Return [x, y] of the center of cell containing provided text 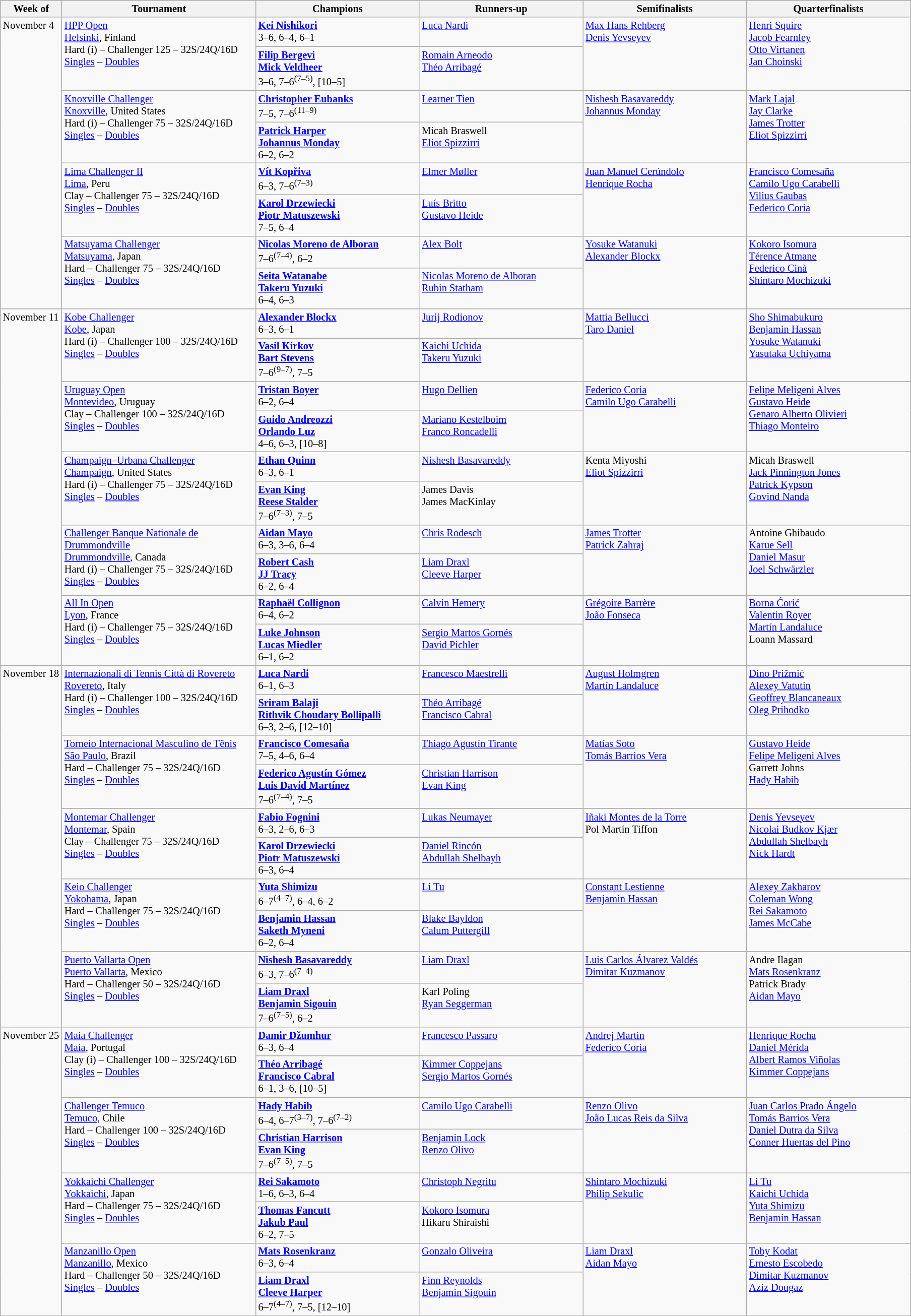
Runners-up [501, 9]
Denis Yevseyev Nicolai Budkov Kjær Abdullah Shelbayh Nick Hardt [828, 844]
Kenta Miyoshi Eliot Spizzirri [665, 488]
Knoxville ChallengerKnoxville, United States Hard (i) – Challenger 75 – 32S/24Q/16DSingles – Doubles [159, 127]
Christoph Negritu [501, 1187]
Luís Britto Gustavo Heide [501, 215]
Luca Nardi [501, 32]
Thiago Agustín Tirante [501, 750]
James Davis James MacKinlay [501, 503]
Chris Rodesch [501, 539]
Aidan Mayo6–3, 3–6, 6–4 [338, 539]
Hugo Dellien [501, 396]
Yosuke Watanuki Alexander Blockx [665, 272]
Challenger Banque Nationale de DrummondvilleDrummondville, Canada Hard (i) – Challenger 75 – 32S/24Q/16DSingles – Doubles [159, 559]
August Holmgren Martín Landaluce [665, 701]
Manzanillo OpenManzanillo, Mexico Hard – Challenger 50 – 32S/24Q/16DSingles – Doubles [159, 1279]
Vasil Kirkov Bart Stevens7–6(9–7), 7–5 [338, 360]
Max Hans Rehberg Denis Yevseyev [665, 53]
Camilo Ugo Carabelli [501, 1113]
Daniel Rincón Abdullah Shelbayh [501, 858]
Finn Reynolds Benjamin Sigouin [501, 1294]
Constant Lestienne Benjamin Hassan [665, 915]
Juan Manuel Cerúndolo Henrique Rocha [665, 200]
Li Tu [501, 894]
Micah Braswell Eliot Spizzirri [501, 143]
Champions [338, 9]
Liam Draxl Aidan Mayo [665, 1279]
Romain Arneodo Théo Arribagé [501, 69]
Renzo Olivo João Lucas Reis da Silva [665, 1135]
Nicolas Moreno de Alboran Rubin Statham [501, 288]
Guido Andreozzi Orlando Luz4–6, 6–3, [10–8] [338, 431]
Mark Lajal Jay Clarke James Trotter Eliot Spizzirri [828, 127]
Francisco Comesaña Camilo Ugo Carabelli Vilius Gaubas Federico Coria [828, 200]
Montemar ChallengerMontemar, Spain Clay – Challenger 75 – 32S/24Q/16DSingles – Doubles [159, 844]
Micah Braswell Jack Pinnington Jones Patrick Kypson Govind Nanda [828, 488]
Luis Carlos Álvarez Valdés Dimitar Kuzmanov [665, 989]
Benjamin Lock Renzo Olivo [501, 1151]
Semifinalists [665, 9]
Federico Agustín Gómez Luis David Martínez7–6(7–4), 7–5 [338, 786]
Karl Poling Ryan Seggerman [501, 1005]
Karol Drzewiecki Piotr Matuszewski7–5, 6–4 [338, 215]
Mariano Kestelboim Franco Roncadelli [501, 431]
Sho Shimabukuro Benjamin Hassan Yosuke Watanuki Yasutaka Uchiyama [828, 345]
Puerto Vallarta OpenPuerto Vallarta, Mexico Hard – Challenger 50 – 32S/24Q/16DSingles – Doubles [159, 989]
Evan King Reese Stalder7–6(7–3), 7–5 [338, 503]
Yuta Shimizu6–7(4–7), 6–4, 6–2 [338, 894]
Yokkaichi ChallengerYokkaichi, Japan Hard – Challenger 75 – 32S/24Q/16DSingles – Doubles [159, 1208]
Luca Nardi6–1, 6–3 [338, 680]
Lukas Neumayer [501, 823]
Nishesh Basavareddy Johannus Monday [665, 127]
Théo Arribagé Francisco Cabral [501, 715]
Calvin Hemery [501, 609]
November 4 [31, 163]
Patrick Harper Johannus Monday6–2, 6–2 [338, 143]
Nishesh Basavareddy [501, 466]
Kobe ChallengerKobe, Japan Hard (i) – Challenger 100 – 32S/24Q/16DSingles – Doubles [159, 345]
Uruguay OpenMontevideo, Uruguay Clay – Challenger 100 – 32S/24Q/16DSingles – Doubles [159, 416]
November 11 [31, 487]
Lima Challenger IILima, Peru Clay – Challenger 75 – 32S/24Q/16DSingles – Doubles [159, 200]
Liam Draxl Cleeve Harper6–7(4–7), 7–5, [12–10] [338, 1294]
Hady Habib6–4, 6–7(3–7), 7–6(7–2) [338, 1113]
Dino Prižmić Alexey Vatutin Geoffrey Blancaneaux Oleg Prihodko [828, 701]
Alex Bolt [501, 252]
Kaichi Uchida Takeru Yuzuki [501, 360]
Francisco Comesaña7–5, 4–6, 6–4 [338, 750]
Internazionali di Tennis Città di RoveretoRovereto, Italy Hard (i) – Challenger 100 – 32S/24Q/16DSingles – Doubles [159, 701]
Francesco Maestrelli [501, 680]
Blake Bayldon Calum Puttergill [501, 931]
Matías Soto Tomás Barrios Vera [665, 772]
Liam Draxl [501, 967]
Federico Coria Camilo Ugo Carabelli [665, 416]
Torneio Internacional Masculino de TênisSão Paulo, Brazil Hard – Challenger 75 – 32S/24Q/16DSingles – Doubles [159, 772]
Liam Draxl Cleeve Harper [501, 575]
Robert Cash JJ Tracy6–2, 6–4 [338, 575]
Ethan Quinn6–3, 6–1 [338, 466]
Henri Squire Jacob Fearnley Otto Virtanen Jan Choinski [828, 53]
Christian Harrison Evan King [501, 786]
Andre Ilagan Mats Rosenkranz Patrick Brady Aidan Mayo [828, 989]
All In OpenLyon, France Hard (i) – Challenger 75 – 32S/24Q/16DSingles – Doubles [159, 630]
Shintaro Mochizuki Philip Sekulic [665, 1208]
Fabio Fognini6–3, 2–6, 6–3 [338, 823]
HPP OpenHelsinki, Finland Hard (i) – Challenger 125 – 32S/24Q/16DSingles – Doubles [159, 53]
Champaign–Urbana ChallengerChampaign, United States Hard (i) – Challenger 75 – 32S/24Q/16DSingles – Doubles [159, 488]
Kokoro Isomura Térence Atmane Federico Cinà Shintaro Mochizuki [828, 272]
Christopher Eubanks7–5, 7–6(11–9) [338, 106]
Henrique Rocha Daniel Mérida Albert Ramos Viñolas Kimmer Coppejans [828, 1061]
James Trotter Patrick Zahraj [665, 559]
Alexey Zakharov Coleman Wong Rei Sakamoto James McCabe [828, 915]
Kokoro Isomura Hikaru Shiraishi [501, 1222]
Elmer Møller [501, 178]
Nishesh Basavareddy6–3, 7–6(7–4) [338, 967]
Kei Nishikori3–6, 6–4, 6–1 [338, 32]
Juan Carlos Prado Ángelo Tomás Barrios Vera Daniel Dutra da Silva Conner Huertas del Pino [828, 1135]
Toby Kodat Ernesto Escobedo Dimitar Kuzmanov Aziz Dougaz [828, 1279]
Challenger TemucoTemuco, Chile Hard – Challenger 100 – 32S/24Q/16DSingles – Doubles [159, 1135]
Thomas Fancutt Jakub Paul6–2, 7–5 [338, 1222]
Quarterfinalists [828, 9]
Rei Sakamoto1–6, 6–3, 6–4 [338, 1187]
Sriram Balaji Rithvik Choudary Bollipalli6–3, 2–6, [12–10] [338, 715]
Christian Harrison Evan King7–6(7–5), 7–5 [338, 1151]
Matsuyama ChallengerMatsuyama, Japan Hard – Challenger 75 – 32S/24Q/16DSingles – Doubles [159, 272]
Tristan Boyer6–2, 6–4 [338, 396]
Borna Ćorić Valentin Royer Martín Landaluce Loann Massard [828, 630]
Liam Draxl Benjamin Sigouin7–6(7–5), 6–2 [338, 1005]
Keio ChallengerYokohama, Japan Hard – Challenger 75 – 32S/24Q/16DSingles – Doubles [159, 915]
Mattia Bellucci Taro Daniel [665, 345]
Raphaël Collignon6–4, 6–2 [338, 609]
Damir Džumhur6–3, 6–4 [338, 1041]
Gustavo Heide Felipe Meligeni Alves Garrett Johns Hady Habib [828, 772]
Tournament [159, 9]
Nicolas Moreno de Alboran7–6(7–4), 6–2 [338, 252]
Felipe Meligeni Alves Gustavo Heide Genaro Alberto Olivieri Thiago Monteiro [828, 416]
Iñaki Montes de la Torre Pol Martín Tiffon [665, 844]
Kimmer Coppejans Sergio Martos Gornés [501, 1077]
Week of [31, 9]
Grégoire Barrère João Fonseca [665, 630]
Luke Johnson Lucas Miedler6–1, 6–2 [338, 645]
November 18 [31, 846]
Jurij Rodionov [501, 323]
Maia ChallengerMaia, Portugal Clay (i) – Challenger 100 – 32S/24Q/16DSingles – Doubles [159, 1061]
Francesco Passaro [501, 1041]
Mats Rosenkranz6–3, 6–4 [338, 1258]
Learner Tien [501, 106]
Filip Bergevi Mick Veldheer3–6, 7–6(7–5), [10–5] [338, 69]
Alexander Blockx6–3, 6–1 [338, 323]
Sergio Martos Gornés David Pichler [501, 645]
Andrej Martin Federico Coria [665, 1061]
Gonzalo Oliveira [501, 1258]
Li Tu Kaichi Uchida Yuta Shimizu Benjamin Hassan [828, 1208]
November 25 [31, 1171]
Théo Arribagé Francisco Cabral6–1, 3–6, [10–5] [338, 1077]
Antoine Ghibaudo Karue Sell Daniel Masur Joel Schwärzler [828, 559]
Benjamin Hassan Saketh Myneni6–2, 6–4 [338, 931]
Seita Watanabe Takeru Yuzuki6–4, 6–3 [338, 288]
Karol Drzewiecki Piotr Matuszewski6–3, 6–4 [338, 858]
Vít Kopřiva6–3, 7–6(7–3) [338, 178]
